Search for the cell housing the specified text and yield its [X, Y] center coordinate. 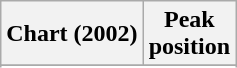
Peakposition [189, 34]
Chart (2002) [72, 34]
